From the cell containing the given text, extract its center point as [X, Y] coordinate. 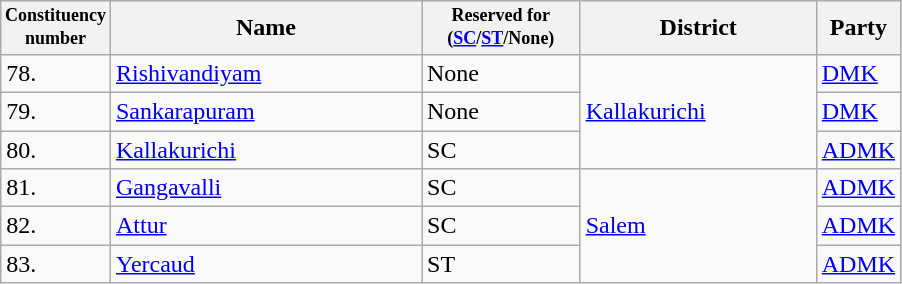
81. [56, 188]
78. [56, 73]
District [698, 28]
Salem [698, 226]
Rishivandiyam [266, 73]
Reserved for (SC/ST/None) [502, 28]
83. [56, 264]
Yercaud [266, 264]
82. [56, 226]
Sankarapuram [266, 111]
Gangavalli [266, 188]
Party [858, 28]
ST [502, 264]
80. [56, 150]
Name [266, 28]
Constituency number [56, 28]
79. [56, 111]
Attur [266, 226]
